Determine the [x, y] coordinate at the center of the cell enclosing the given text.  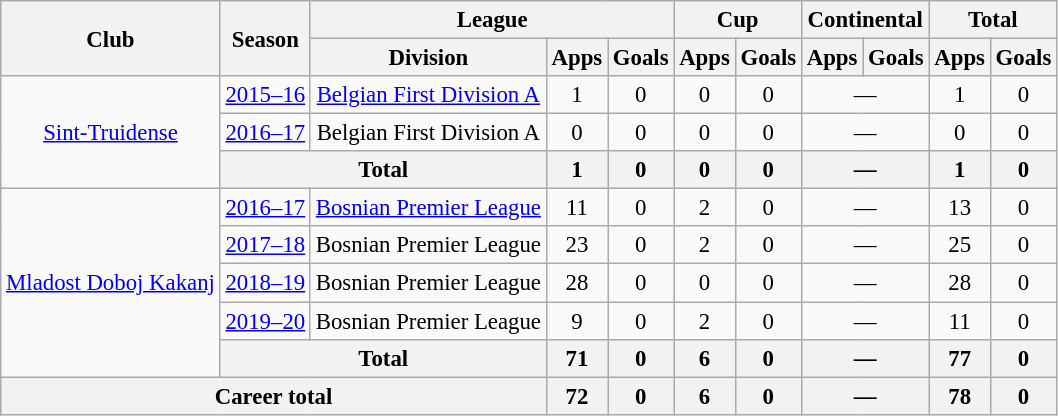
25 [960, 245]
9 [576, 321]
Sint-Truidense [110, 132]
72 [576, 396]
Career total [274, 396]
78 [960, 396]
Season [265, 38]
2015–16 [265, 95]
23 [576, 245]
77 [960, 358]
Club [110, 38]
Division [428, 58]
71 [576, 358]
Continental [865, 20]
Mladost Doboj Kakanj [110, 283]
2017–18 [265, 245]
2019–20 [265, 321]
2018–19 [265, 283]
League [492, 20]
13 [960, 208]
Cup [738, 20]
